Return [x, y] of the center of cell containing provided text 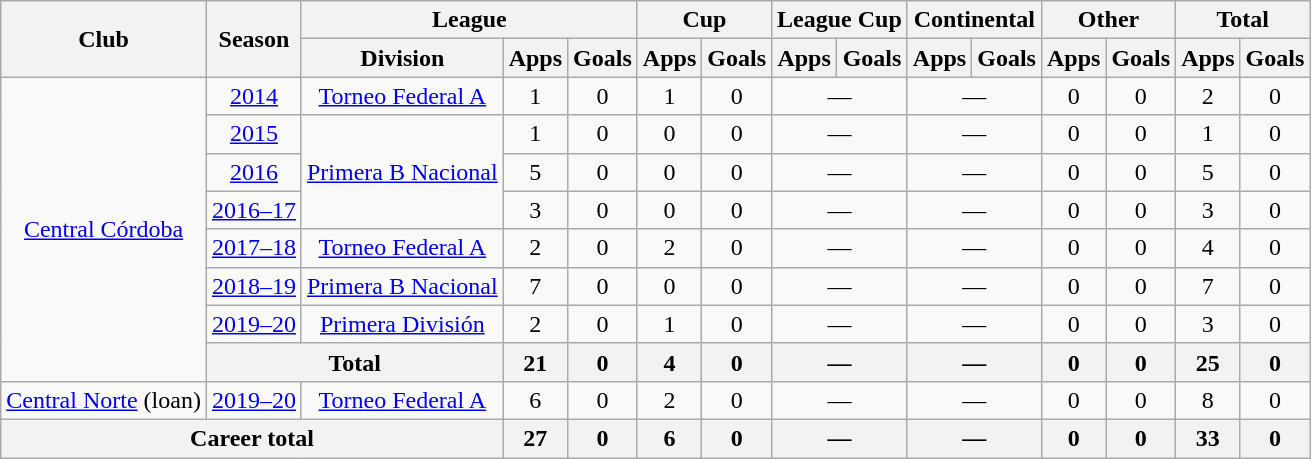
League Cup [840, 20]
25 [1208, 362]
Career total [252, 438]
2017–18 [254, 248]
8 [1208, 400]
33 [1208, 438]
27 [535, 438]
Club [104, 39]
Continental [974, 20]
2016 [254, 172]
21 [535, 362]
Other [1108, 20]
2018–19 [254, 286]
Division [402, 58]
League [469, 20]
2015 [254, 134]
Central Córdoba [104, 229]
Season [254, 39]
Central Norte (loan) [104, 400]
2016–17 [254, 210]
Primera División [402, 324]
Cup [704, 20]
2014 [254, 96]
